Output the (X, Y) coordinate of the center of the cell containing the given text.  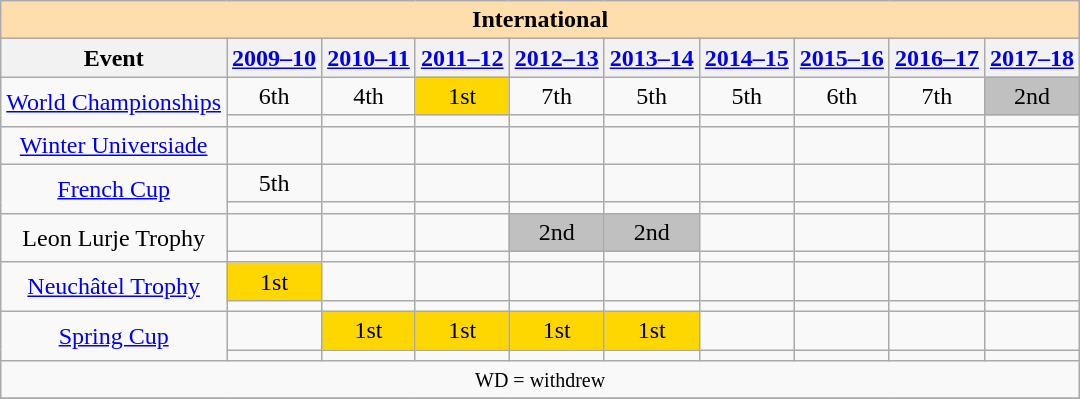
Leon Lurje Trophy (114, 238)
2014–15 (746, 58)
French Cup (114, 188)
WD = withdrew (540, 380)
World Championships (114, 102)
Event (114, 58)
2016–17 (936, 58)
2011–12 (462, 58)
2013–14 (652, 58)
4th (369, 96)
Spring Cup (114, 336)
2009–10 (274, 58)
2015–16 (842, 58)
International (540, 20)
2012–13 (556, 58)
2017–18 (1032, 58)
Winter Universiade (114, 145)
2010–11 (369, 58)
Neuchâtel Trophy (114, 286)
